Return [x, y] of the center of cell containing provided text 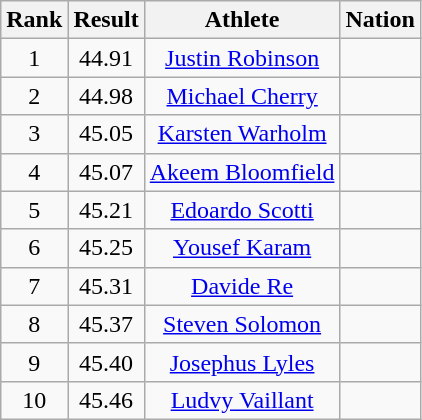
Josephus Lyles [242, 362]
Nation [380, 20]
45.05 [106, 134]
4 [34, 172]
3 [34, 134]
Result [106, 20]
Akeem Bloomfield [242, 172]
44.98 [106, 96]
9 [34, 362]
Rank [34, 20]
Yousef Karam [242, 248]
Michael Cherry [242, 96]
1 [34, 58]
Edoardo Scotti [242, 210]
45.46 [106, 400]
45.25 [106, 248]
Ludvy Vaillant [242, 400]
7 [34, 286]
Athlete [242, 20]
44.91 [106, 58]
Karsten Warholm [242, 134]
6 [34, 248]
45.40 [106, 362]
45.31 [106, 286]
8 [34, 324]
Justin Robinson [242, 58]
2 [34, 96]
Davide Re [242, 286]
Steven Solomon [242, 324]
45.07 [106, 172]
10 [34, 400]
45.37 [106, 324]
45.21 [106, 210]
5 [34, 210]
